Detect which cell encompasses the target text, then output its (x, y) center coordinate. 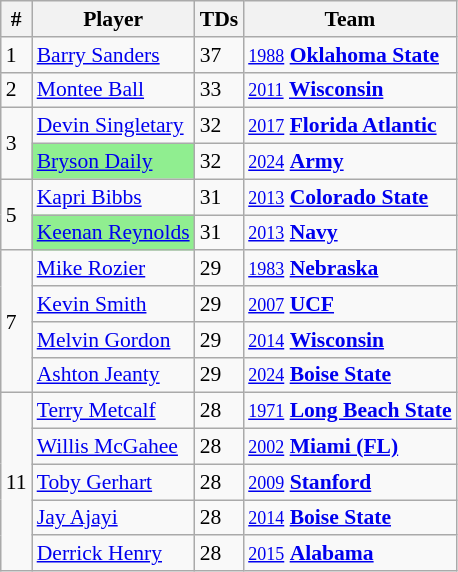
Ashton Jeanty (114, 375)
# (16, 19)
2015 Alabama (350, 554)
Jay Ajayi (114, 518)
Willis McGahee (114, 447)
2017 Florida Atlantic (350, 126)
Toby Gerhart (114, 482)
1983 Nebraska (350, 269)
Bryson Daily (114, 162)
TDs (220, 19)
2014 Wisconsin (350, 340)
2009 Stanford (350, 482)
2013 Navy (350, 233)
2 (16, 90)
2011 Wisconsin (350, 90)
3 (16, 144)
2024 Boise State (350, 375)
Terry Metcalf (114, 411)
Mike Rozier (114, 269)
33 (220, 90)
1971 Long Beach State (350, 411)
Keenan Reynolds (114, 233)
Barry Sanders (114, 55)
5 (16, 214)
2014 Boise State (350, 518)
1988 Oklahoma State (350, 55)
Devin Singletary (114, 126)
Player (114, 19)
7 (16, 322)
2013 Colorado State (350, 197)
2002 Miami (FL) (350, 447)
Melvin Gordon (114, 340)
Kapri Bibbs (114, 197)
37 (220, 55)
11 (16, 482)
Kevin Smith (114, 304)
Derrick Henry (114, 554)
Montee Ball (114, 90)
Team (350, 19)
1 (16, 55)
2024 Army (350, 162)
2007 UCF (350, 304)
